For the text-containing cell, return its midpoint in [x, y] coordinate format. 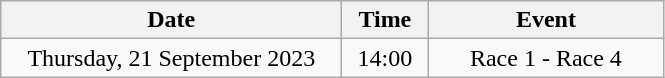
14:00 [385, 58]
Thursday, 21 September 2023 [172, 58]
Time [385, 20]
Date [172, 20]
Race 1 - Race 4 [546, 58]
Event [546, 20]
